Return the [X, Y] coordinate for the center point of the cell that contains the specified text.  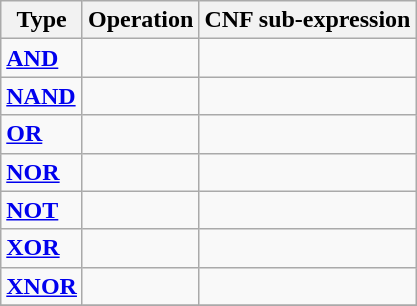
XNOR [42, 286]
Type [42, 20]
CNF sub-expression [308, 20]
XOR [42, 248]
NOR [42, 172]
AND [42, 58]
NAND [42, 96]
OR [42, 134]
NOT [42, 210]
Operation [140, 20]
